Detect which cell encompasses the target text, then output its (x, y) center coordinate. 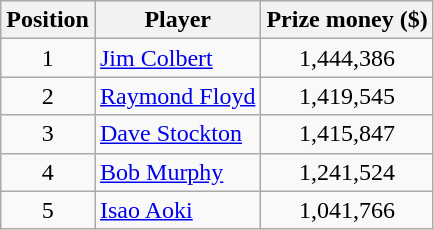
Prize money ($) (347, 20)
Jim Colbert (177, 58)
Isao Aoki (177, 210)
Dave Stockton (177, 134)
1,241,524 (347, 172)
Bob Murphy (177, 172)
Position (48, 20)
1,041,766 (347, 210)
1 (48, 58)
Player (177, 20)
5 (48, 210)
1,415,847 (347, 134)
4 (48, 172)
1,419,545 (347, 96)
Raymond Floyd (177, 96)
2 (48, 96)
3 (48, 134)
1,444,386 (347, 58)
